Detect which cell encompasses the target text, then output its [X, Y] center coordinate. 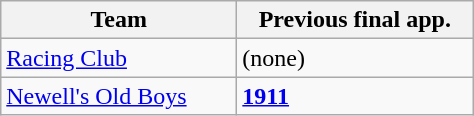
Previous final app. [355, 20]
Racing Club [119, 58]
Team [119, 20]
(none) [355, 58]
1911 [355, 96]
Newell's Old Boys [119, 96]
